Capture the cell that displays the provided text and extract its (X, Y) central coordinate. 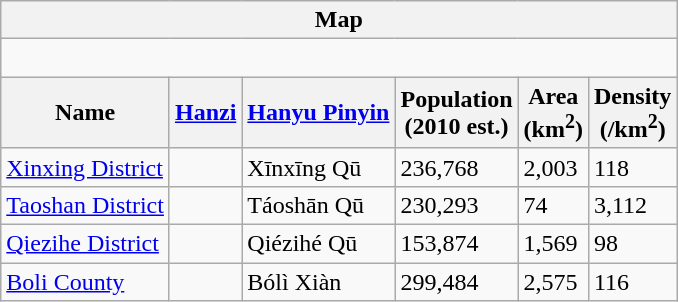
Qiezihe District (86, 244)
Xinxing District (86, 167)
118 (632, 167)
116 (632, 282)
74 (553, 205)
236,768 (456, 167)
Name (86, 113)
Density(/km2) (632, 113)
Hanyu Pinyin (318, 113)
Táoshān Qū (318, 205)
Bólì Xiàn (318, 282)
Taoshan District (86, 205)
Area(km2) (553, 113)
3,112 (632, 205)
153,874 (456, 244)
Boli County (86, 282)
Hanzi (205, 113)
2,003 (553, 167)
299,484 (456, 282)
Qiézihé Qū (318, 244)
1,569 (553, 244)
230,293 (456, 205)
Population(2010 est.) (456, 113)
98 (632, 244)
2,575 (553, 282)
Xīnxīng Qū (318, 167)
Map (339, 20)
